Determine the [X, Y] coordinate at the center of the cell enclosing the given text.  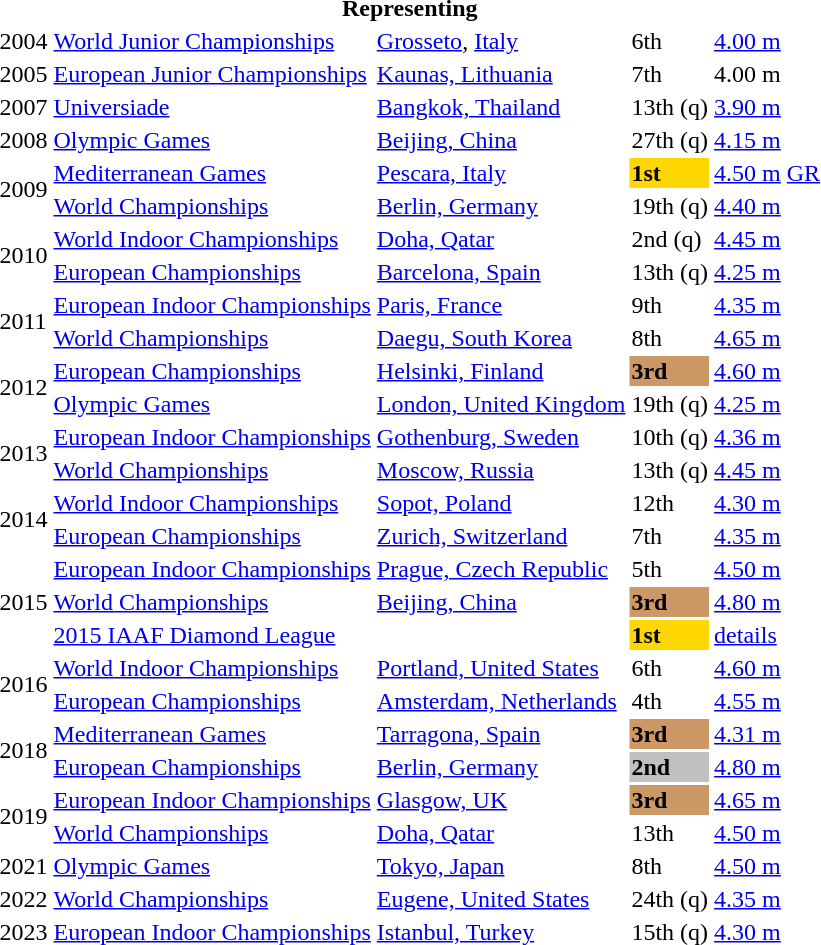
Tokyo, Japan [501, 866]
13th [670, 833]
Amsterdam, Netherlands [501, 701]
Barcelona, Spain [501, 272]
10th (q) [670, 437]
Pescara, Italy [501, 173]
Helsinki, Finland [501, 371]
Eugene, United States [501, 899]
London, United Kingdom [501, 404]
Paris, France [501, 305]
2nd (q) [670, 239]
5th [670, 569]
Sopot, Poland [501, 503]
Grosseto, Italy [501, 41]
Tarragona, Spain [501, 734]
2015 IAAF Diamond League [340, 635]
12th [670, 503]
World Junior Championships [212, 41]
Prague, Czech Republic [501, 569]
27th (q) [670, 140]
Zurich, Switzerland [501, 536]
2nd [670, 767]
European Junior Championships [212, 74]
Gothenburg, Sweden [501, 437]
Kaunas, Lithuania [501, 74]
Universiade [212, 107]
Moscow, Russia [501, 470]
24th (q) [670, 899]
Portland, United States [501, 668]
Glasgow, UK [501, 800]
9th [670, 305]
Daegu, South Korea [501, 338]
4th [670, 701]
Bangkok, Thailand [501, 107]
